Identify which cell holds the provided text, then report its [x, y] central coordinate. 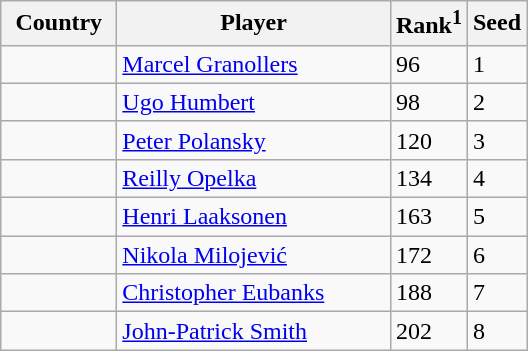
98 [428, 102]
Seed [496, 24]
Rank1 [428, 24]
188 [428, 293]
2 [496, 102]
Nikola Milojević [254, 255]
172 [428, 255]
Marcel Granollers [254, 64]
Christopher Eubanks [254, 293]
202 [428, 331]
Reilly Opelka [254, 178]
96 [428, 64]
1 [496, 64]
John-Patrick Smith [254, 331]
3 [496, 140]
120 [428, 140]
Ugo Humbert [254, 102]
4 [496, 178]
5 [496, 217]
6 [496, 255]
Player [254, 24]
Peter Polansky [254, 140]
Country [59, 24]
8 [496, 331]
163 [428, 217]
134 [428, 178]
Henri Laaksonen [254, 217]
7 [496, 293]
